For the text-containing cell, return its midpoint in [X, Y] coordinate format. 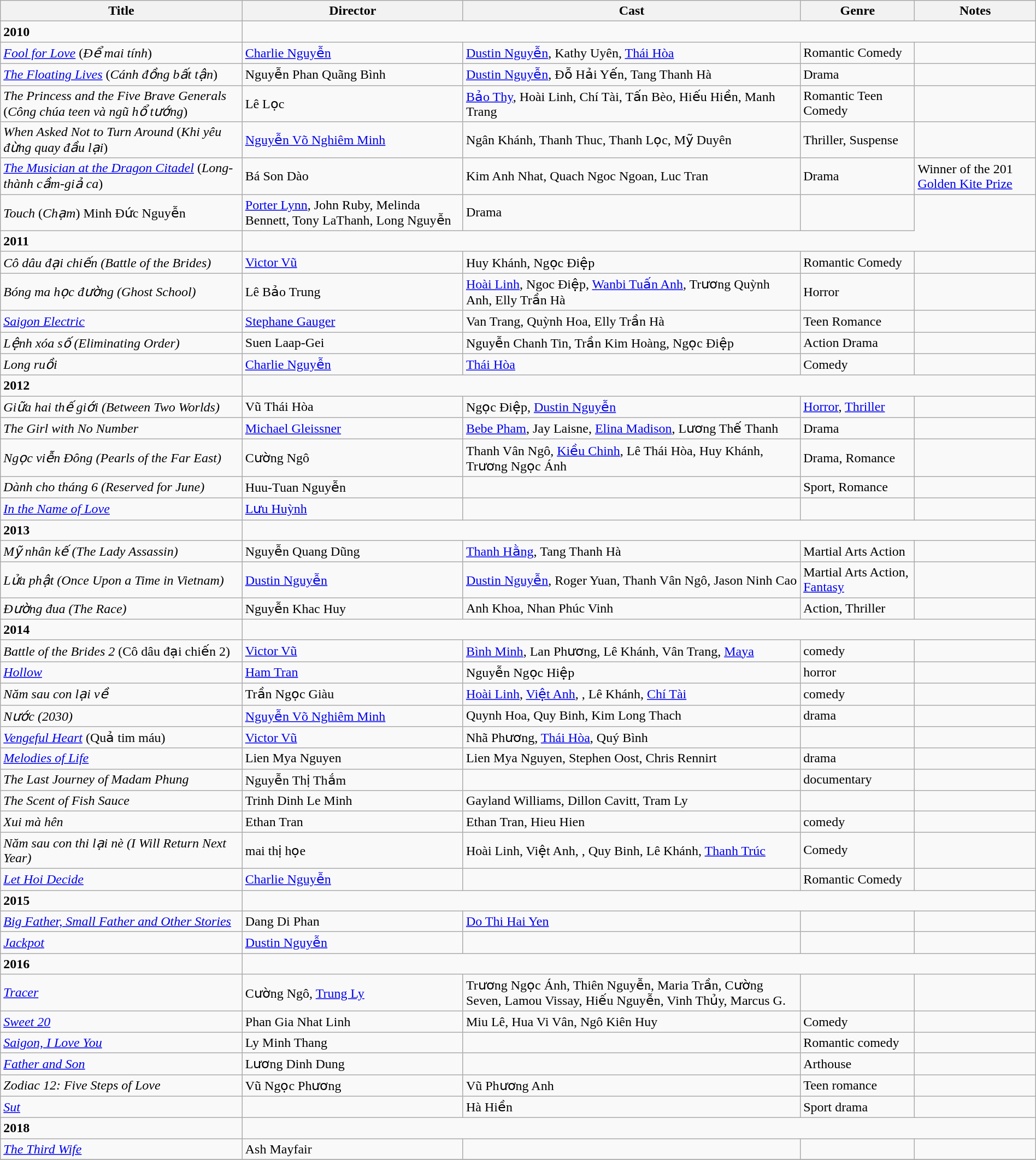
Notes [975, 11]
Ethan Tran [352, 822]
Cast [632, 11]
Dustin Nguyễn, Kathy Uyên, Thái Hòa [632, 53]
Trinh Dinh Le Minh [352, 801]
Vũ Ngọc Phương [352, 1085]
Thriller, Suspense [858, 140]
Director [352, 11]
Touch (Chạm) Minh Đức Nguyễn [121, 213]
Năm sau con lại về [121, 694]
2014 [121, 629]
Miu Lê, Hua Vi Vân, Ngô Kiên Huy [632, 1022]
Michael Gleissner [352, 428]
Hoài Linh, Việt Anh, , Quy Binh, Lê Khánh, Thanh Trúc [632, 850]
Thanh Vân Ngô, Kiều Chinh, Lê Thái Hòa, Huy Khánh, Trương Ngọc Ánh [632, 458]
Father and Son [121, 1064]
The Girl with No Number [121, 428]
Nguyễn Chanh Tin, Trần Kim Hoàng, Ngọc Điệp [632, 343]
Cô dâu đại chiến (Battle of the Brides) [121, 262]
Dang Di Phan [352, 921]
Bảo Thy, Hoài Linh, Chí Tài, Tấn Bèo, Hiếu Hiền, Manh Trang [632, 104]
horror [858, 673]
The Scent of Fish Sauce [121, 801]
Fool for Love (Để mai tính) [121, 53]
Lien Mya Nguyen, Stephen Oost, Chris Rennirt [632, 758]
2013 [121, 530]
Cường Ngô [352, 458]
Quynh Hoa, Quy Binh, Kim Long Thach [632, 716]
Bóng ma học đường (Ghost School) [121, 292]
documentary [858, 780]
Trần Ngọc Giàu [352, 694]
mai thị họe [352, 850]
2010 [121, 32]
Nguyễn Ngọc Hiệp [632, 673]
Sut [121, 1107]
Huy Khánh, Ngọc Điệp [632, 262]
Xui mà hên [121, 822]
Romantic comedy [858, 1043]
Anh Khoa, Nhan Phúc Vinh [632, 609]
Cường Ngô, Trung Ly [352, 993]
Vũ Phương Anh [632, 1085]
Ham Tran [352, 673]
Winner of the 201 Golden Kite Prize [975, 176]
Lệnh xóa số (Eliminating Order) [121, 343]
Gayland Williams, Dillon Cavitt, Tram Ly [632, 801]
Martial Arts Action, Fantasy [858, 580]
Dustin Nguyễn, Đỗ Hải Yến, Tang Thanh Hà [632, 74]
2012 [121, 386]
Hà Hiền [632, 1107]
The Princess and the Five Brave Generals (Công chúa teen và ngũ hổ tướng) [121, 104]
Ngân Khánh, Thanh Thuc, Thanh Lọc, Mỹ Duyên [632, 140]
Hoài Linh, Ngoc Điệp, Wanbi Tuấn Anh, Trương Quỳnh Anh, Elly Trần Hà [632, 292]
The Third Wife [121, 1149]
The Last Journey of Madam Phung [121, 780]
Teen Romance [858, 321]
Trương Ngọc Ánh, Thiên Nguyễn, Maria Trần, Cường Seven, Lamou Vissay, Hiếu Nguyễn, Vinh Thủy, Marcus G. [632, 993]
Jackpot [121, 943]
Lê Bảo Trung [352, 292]
Martial Arts Action [858, 551]
2016 [121, 964]
Saigon Electric [121, 321]
Tracer [121, 993]
Giữa hai thế giới (Between Two Worlds) [121, 407]
Lương Dinh Dung [352, 1064]
2018 [121, 1128]
Porter Lynn, John Ruby, Melinda Bennett, Tony LaThanh, Long Nguyễn [352, 213]
Nước (2030) [121, 716]
Teen romance [858, 1085]
In the Name of Love [121, 509]
Genre [858, 11]
Huu-Tuan Nguyễn [352, 487]
Horror [858, 292]
Ngọc viễn Đông (Pearls of the Far East) [121, 458]
Lưu Huỳnh [352, 509]
Bá Son Dào [352, 176]
Thanh Hằng, Tang Thanh Hà [632, 551]
Saigon, I Love You [121, 1043]
Vengeful Heart (Quả tim máu) [121, 738]
Suen Laap-Gei [352, 343]
Ngọc Điệp, Dustin Nguyễn [632, 407]
Horror, Thriller [858, 407]
Nguyễn Khac Huy [352, 609]
Battle of the Brides 2 (Cô dâu đại chiến 2) [121, 651]
Dành cho tháng 6 (Reserved for June) [121, 487]
Sport, Romance [858, 487]
Ash Mayfair [352, 1149]
Thái Hòa [632, 364]
Zodiac 12: Five Steps of Love [121, 1085]
Lien Mya Nguyen [352, 758]
Romantic Teen Comedy [858, 104]
Mỹ nhân kế (The Lady Assassin) [121, 551]
Nguyễn Thị Thắm [352, 780]
Dustin Nguyễn, Roger Yuan, Thanh Vân Ngô, Jason Ninh Cao [632, 580]
Van Trang, Quỳnh Hoa, Elly Trần Hà [632, 321]
Drama, Romance [858, 458]
Đường đua (The Race) [121, 609]
2011 [121, 241]
Năm sau con thi lại nè (I Will Return Next Year) [121, 850]
Vũ Thái Hòa [352, 407]
Sweet 20 [121, 1022]
Phan Gia Nhat Linh [352, 1022]
Ly Minh Thang [352, 1043]
When Asked Not to Turn Around (Khi yêu đừng quay đầu lại) [121, 140]
Action Drama [858, 343]
Nhã Phương, Thái Hòa, Quý Bình [632, 738]
The Floating Lives (Cánh đồng bất tận) [121, 74]
Stephane Gauger [352, 321]
Melodies of Life [121, 758]
Lửa phật (Once Upon a Time in Vietnam) [121, 580]
Hollow [121, 673]
Sport drama [858, 1107]
Long ruồi [121, 364]
Let Hoi Decide [121, 879]
Title [121, 11]
Bebe Pham, Jay Laisne, Elina Madison, Lương Thế Thanh [632, 428]
Lê Lọc [352, 104]
The Musician at the Dragon Citadel (Long-thành cầm-giả ca) [121, 176]
Nguyễn Phan Quãng Bình [352, 74]
Action, Thriller [858, 609]
Big Father, Small Father and Other Stories [121, 921]
Nguyễn Quang Dũng [352, 551]
Kim Anh Nhat, Quach Ngoc Ngoan, Luc Tran [632, 176]
Hoài Linh, Việt Anh, , Lê Khánh, Chí Tài [632, 694]
2015 [121, 900]
Ethan Tran, Hieu Hien [632, 822]
Do Thi Hai Yen [632, 921]
Arthouse [858, 1064]
Bình Minh, Lan Phương, Lê Khánh, Vân Trang, Maya [632, 651]
